Return (x, y) of the center of cell containing provided text 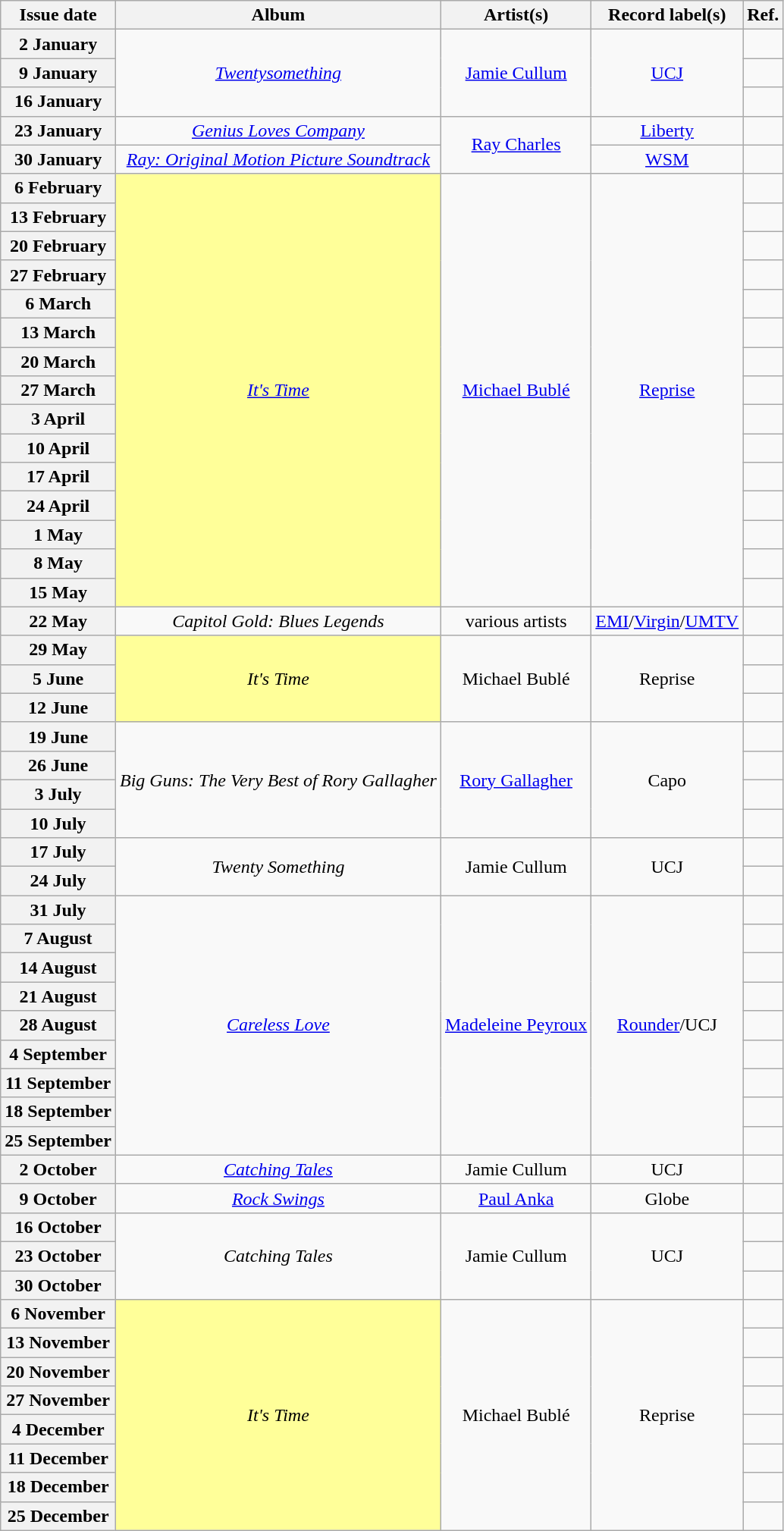
25 December (58, 1516)
20 November (58, 1372)
26 June (58, 765)
17 July (58, 852)
29 May (58, 650)
Liberty (667, 130)
30 October (58, 1285)
11 September (58, 1083)
16 October (58, 1227)
24 July (58, 881)
31 July (58, 910)
Globe (667, 1198)
11 December (58, 1458)
6 March (58, 303)
3 July (58, 794)
14 August (58, 968)
Capo (667, 780)
Twentysomething (278, 73)
13 November (58, 1343)
4 December (58, 1429)
Careless Love (278, 1025)
various artists (516, 621)
17 April (58, 477)
Rounder/UCJ (667, 1025)
EMI/Virgin/UMTV (667, 621)
1 May (58, 535)
21 August (58, 996)
Artist(s) (516, 15)
3 April (58, 419)
27 February (58, 275)
16 January (58, 102)
Record label(s) (667, 15)
9 October (58, 1198)
18 December (58, 1487)
10 July (58, 823)
8 May (58, 563)
Madeleine Peyroux (516, 1025)
27 March (58, 391)
WSM (667, 159)
4 September (58, 1054)
23 October (58, 1256)
Twenty Something (278, 867)
13 February (58, 217)
10 April (58, 448)
Issue date (58, 15)
23 January (58, 130)
25 September (58, 1140)
19 June (58, 736)
18 September (58, 1112)
24 April (58, 506)
22 May (58, 621)
Ray Charles (516, 145)
Genius Loves Company (278, 130)
2 October (58, 1169)
Album (278, 15)
5 June (58, 679)
Rock Swings (278, 1198)
6 November (58, 1314)
12 June (58, 707)
15 May (58, 592)
30 January (58, 159)
20 March (58, 362)
Capitol Gold: Blues Legends (278, 621)
27 November (58, 1401)
Rory Gallagher (516, 780)
9 January (58, 73)
2 January (58, 44)
Big Guns: The Very Best of Rory Gallagher (278, 780)
Paul Anka (516, 1198)
7 August (58, 939)
Ref. (763, 15)
20 February (58, 246)
6 February (58, 188)
28 August (58, 1025)
Ray: Original Motion Picture Soundtrack (278, 159)
13 March (58, 332)
